Find where the given text appears and provide that cell's center as [x, y] coordinate. 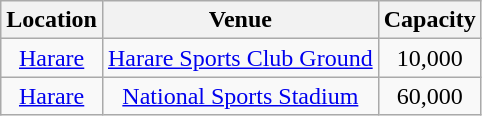
National Sports Stadium [240, 96]
60,000 [430, 96]
Harare Sports Club Ground [240, 58]
Capacity [430, 20]
Venue [240, 20]
Location [52, 20]
10,000 [430, 58]
